From the cell containing the given text, extract its center point as (x, y) coordinate. 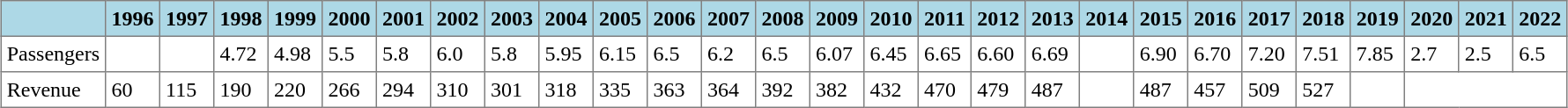
2019 (1378, 18)
5.95 (566, 54)
301 (512, 90)
2012 (999, 18)
2014 (1107, 18)
2017 (1269, 18)
335 (620, 90)
2018 (1324, 18)
266 (350, 90)
2001 (403, 18)
2009 (837, 18)
2000 (350, 18)
2022 (1541, 18)
2008 (783, 18)
2020 (1432, 18)
457 (1216, 90)
2015 (1161, 18)
392 (783, 90)
310 (458, 90)
1999 (295, 18)
2003 (512, 18)
6.07 (837, 54)
2016 (1216, 18)
190 (241, 90)
115 (187, 90)
4.72 (241, 54)
5.5 (350, 54)
479 (999, 90)
7.51 (1324, 54)
470 (944, 90)
Revenue (53, 90)
363 (675, 90)
2006 (675, 18)
2013 (1053, 18)
6.45 (891, 54)
6.70 (1216, 54)
2.5 (1486, 54)
6.90 (1161, 54)
2021 (1486, 18)
1997 (187, 18)
527 (1324, 90)
7.85 (1378, 54)
318 (566, 90)
6.2 (729, 54)
509 (1269, 90)
4.98 (295, 54)
2.7 (1432, 54)
2011 (944, 18)
6.60 (999, 54)
1996 (133, 18)
6.65 (944, 54)
2005 (620, 18)
364 (729, 90)
2004 (566, 18)
6.0 (458, 54)
432 (891, 90)
60 (133, 90)
Passengers (53, 54)
6.69 (1053, 54)
2007 (729, 18)
7.20 (1269, 54)
2010 (891, 18)
220 (295, 90)
382 (837, 90)
294 (403, 90)
2002 (458, 18)
6.15 (620, 54)
1998 (241, 18)
